Extract the [x, y] coordinate from the center of the cell holding the provided text.  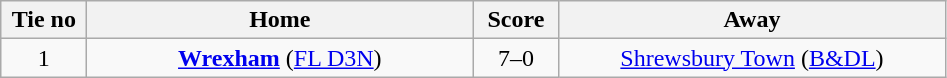
7–0 [516, 58]
1 [44, 58]
Away [752, 20]
Tie no [44, 20]
Score [516, 20]
Wrexham (FL D3N) [280, 58]
Home [280, 20]
Shrewsbury Town (B&DL) [752, 58]
